For the text-containing cell, return its midpoint in (X, Y) coordinate format. 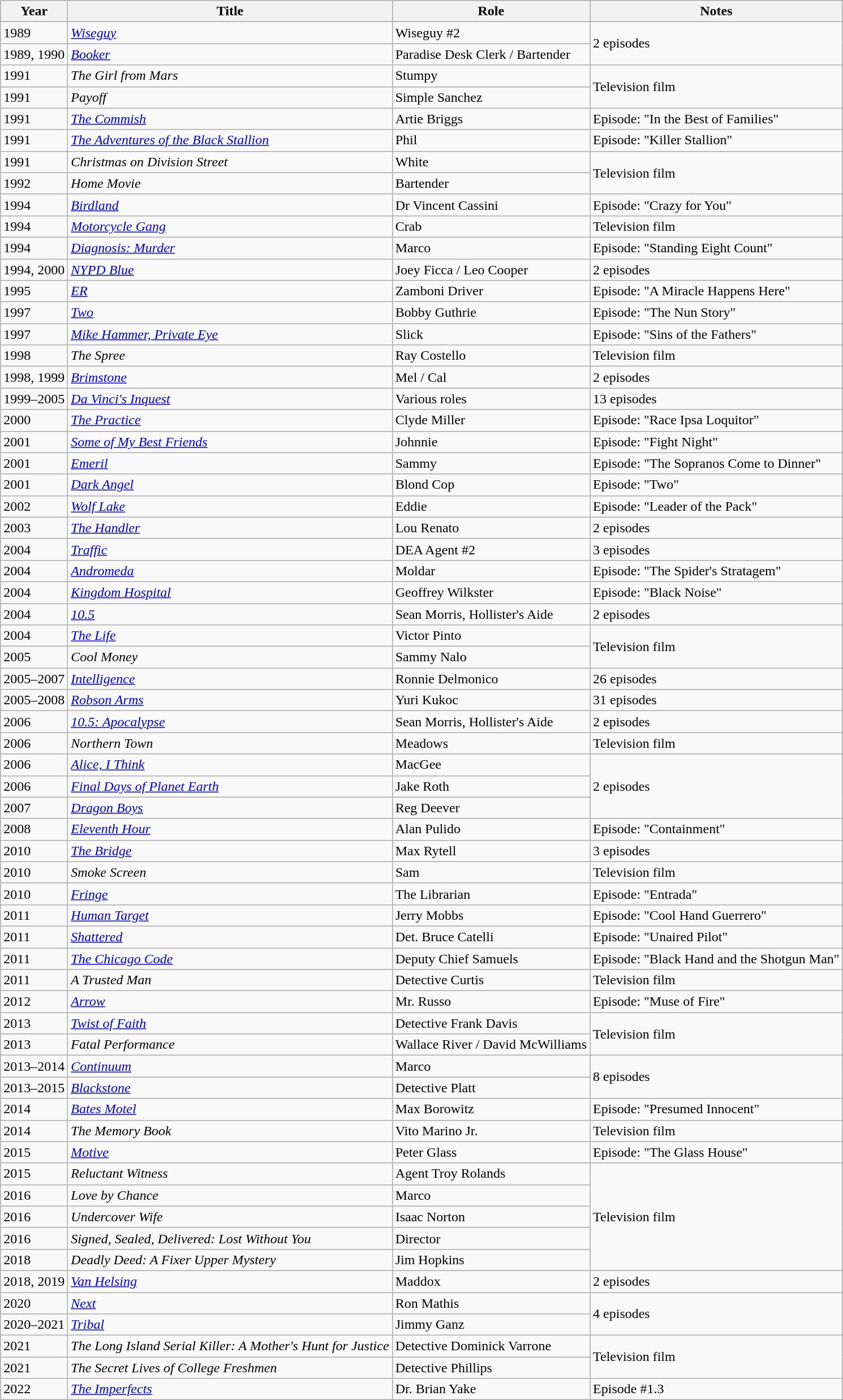
The Adventures of the Black Stallion (230, 140)
Booker (230, 54)
Lou Renato (491, 528)
Shattered (230, 937)
Episode: "Containment" (716, 829)
Jimmy Ganz (491, 1325)
White (491, 162)
Joey Ficca / Leo Cooper (491, 270)
Fatal Performance (230, 1045)
Bates Motel (230, 1109)
Jim Hopkins (491, 1260)
Stumpy (491, 76)
Episode: "Presumed Innocent" (716, 1109)
Mel / Cal (491, 377)
Dragon Boys (230, 808)
Signed, Sealed, Delivered: Lost Without You (230, 1238)
Episode: "Unaired Pilot" (716, 937)
Jerry Mobbs (491, 915)
Slick (491, 334)
Yuri Kukoc (491, 700)
Detective Phillips (491, 1368)
ER (230, 291)
The Librarian (491, 894)
Intelligence (230, 679)
Van Helsing (230, 1281)
Undercover Wife (230, 1217)
Episode: "The Nun Story" (716, 313)
Clyde Miller (491, 420)
2008 (34, 829)
2020 (34, 1303)
2005–2008 (34, 700)
Episode: "The Sopranos Come to Dinner" (716, 463)
Da Vinci's Inquest (230, 399)
Episode: "Killer Stallion" (716, 140)
Episode: "Crazy for You" (716, 205)
Fringe (230, 894)
Title (230, 11)
Arrow (230, 1002)
NYPD Blue (230, 270)
The Life (230, 636)
Phil (491, 140)
Reg Deever (491, 808)
Human Target (230, 915)
Maddox (491, 1281)
Northern Town (230, 743)
Ray Costello (491, 356)
Sammy Nalo (491, 657)
1994, 2000 (34, 270)
Victor Pinto (491, 636)
Moldar (491, 571)
2018 (34, 1260)
Wallace River / David McWilliams (491, 1045)
Motive (230, 1152)
10.5: Apocalypse (230, 722)
10.5 (230, 614)
Two (230, 313)
13 episodes (716, 399)
Detective Platt (491, 1088)
Bartender (491, 183)
2003 (34, 528)
2000 (34, 420)
The Practice (230, 420)
Peter Glass (491, 1152)
Detective Curtis (491, 980)
Max Rytell (491, 851)
The Chicago Code (230, 959)
Crab (491, 226)
Kingdom Hospital (230, 592)
Andromeda (230, 571)
Johnnie (491, 442)
Meadows (491, 743)
Detective Dominick Varrone (491, 1346)
2005 (34, 657)
4 episodes (716, 1313)
Eleventh Hour (230, 829)
Notes (716, 11)
The Memory Book (230, 1131)
Mike Hammer, Private Eye (230, 334)
Traffic (230, 549)
Episode: "A Miracle Happens Here" (716, 291)
Detective Frank Davis (491, 1023)
1989 (34, 33)
2013–2014 (34, 1066)
Role (491, 11)
Next (230, 1303)
2012 (34, 1002)
Episode: "Black Noise" (716, 592)
Alan Pulido (491, 829)
2002 (34, 506)
Agent Troy Rolands (491, 1174)
2013–2015 (34, 1088)
2005–2007 (34, 679)
Deputy Chief Samuels (491, 959)
Jake Roth (491, 786)
Episode: "Two" (716, 485)
The Secret Lives of College Freshmen (230, 1368)
Episode: "In the Best of Families" (716, 119)
Wiseguy #2 (491, 33)
Year (34, 11)
Home Movie (230, 183)
Continuum (230, 1066)
Episode: "Muse of Fire" (716, 1002)
Episode #1.3 (716, 1389)
Ronnie Delmonico (491, 679)
Episode: "Entrada" (716, 894)
Alice, I Think (230, 765)
Cool Money (230, 657)
Final Days of Planet Earth (230, 786)
Birdland (230, 205)
Isaac Norton (491, 1217)
1998 (34, 356)
The Spree (230, 356)
Motorcycle Gang (230, 226)
Dark Angel (230, 485)
The Girl from Mars (230, 76)
Max Borowitz (491, 1109)
DEA Agent #2 (491, 549)
The Imperfects (230, 1389)
Christmas on Division Street (230, 162)
1999–2005 (34, 399)
Robson Arms (230, 700)
Twist of Faith (230, 1023)
Ron Mathis (491, 1303)
Simple Sanchez (491, 97)
Episode: "Sins of the Fathers" (716, 334)
2022 (34, 1389)
Wiseguy (230, 33)
Episode: "Cool Hand Guerrero" (716, 915)
Blond Cop (491, 485)
1992 (34, 183)
A Trusted Man (230, 980)
Dr. Brian Yake (491, 1389)
8 episodes (716, 1077)
The Handler (230, 528)
Det. Bruce Catelli (491, 937)
Smoke Screen (230, 872)
Zamboni Driver (491, 291)
Episode: "The Glass House" (716, 1152)
Episode: "Race Ipsa Loquitor" (716, 420)
Various roles (491, 399)
Tribal (230, 1325)
Director (491, 1238)
1989, 1990 (34, 54)
Sammy (491, 463)
31 episodes (716, 700)
Blackstone (230, 1088)
The Bridge (230, 851)
Bobby Guthrie (491, 313)
Episode: "The Spider's Stratagem" (716, 571)
Reluctant Witness (230, 1174)
2020–2021 (34, 1325)
Emeril (230, 463)
MacGee (491, 765)
Episode: "Standing Eight Count" (716, 248)
Episode: "Leader of the Pack" (716, 506)
Paradise Desk Clerk / Bartender (491, 54)
1998, 1999 (34, 377)
The Long Island Serial Killer: A Mother's Hunt for Justice (230, 1346)
Diagnosis: Murder (230, 248)
Eddie (491, 506)
Mr. Russo (491, 1002)
Vito Marino Jr. (491, 1131)
Geoffrey Wilkster (491, 592)
2018, 2019 (34, 1281)
Some of My Best Friends (230, 442)
Wolf Lake (230, 506)
The Commish (230, 119)
1995 (34, 291)
26 episodes (716, 679)
Deadly Deed: A Fixer Upper Mystery (230, 1260)
Sam (491, 872)
Dr Vincent Cassini (491, 205)
Artie Briggs (491, 119)
Brimstone (230, 377)
Payoff (230, 97)
Episode: "Fight Night" (716, 442)
2007 (34, 808)
Love by Chance (230, 1195)
Episode: "Black Hand and the Shotgun Man" (716, 959)
